Provide the [X, Y] coordinate of the cell's center where the given text is located.  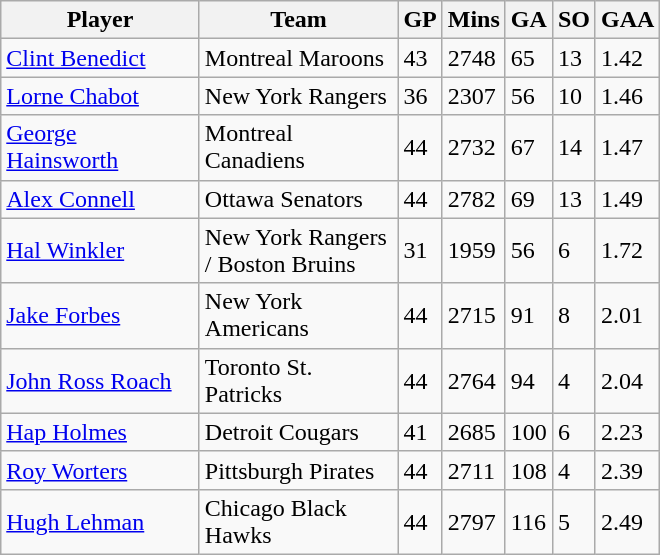
2.01 [627, 316]
George Hainsworth [100, 148]
2711 [474, 470]
2685 [474, 432]
94 [528, 380]
1959 [474, 250]
Alex Connell [100, 199]
Jake Forbes [100, 316]
Ottawa Senators [298, 199]
GA [528, 20]
Detroit Cougars [298, 432]
91 [528, 316]
Chicago Black Hawks [298, 522]
14 [574, 148]
31 [420, 250]
100 [528, 432]
Clint Benedict [100, 58]
43 [420, 58]
Montreal Canadiens [298, 148]
2.49 [627, 522]
Montreal Maroons [298, 58]
67 [528, 148]
1.72 [627, 250]
8 [574, 316]
69 [528, 199]
Hal Winkler [100, 250]
10 [574, 96]
2.04 [627, 380]
New York Americans [298, 316]
116 [528, 522]
2764 [474, 380]
2.23 [627, 432]
2715 [474, 316]
2732 [474, 148]
SO [574, 20]
1.47 [627, 148]
1.46 [627, 96]
65 [528, 58]
2797 [474, 522]
Mins [474, 20]
2.39 [627, 470]
Hugh Lehman [100, 522]
36 [420, 96]
Team [298, 20]
41 [420, 432]
1.42 [627, 58]
5 [574, 522]
Lorne Chabot [100, 96]
108 [528, 470]
Hap Holmes [100, 432]
2307 [474, 96]
Toronto St. Patricks [298, 380]
Pittsburgh Pirates [298, 470]
New York Rangers [298, 96]
John Ross Roach [100, 380]
Player [100, 20]
2748 [474, 58]
1.49 [627, 199]
Roy Worters [100, 470]
2782 [474, 199]
GP [420, 20]
New York Rangers / Boston Bruins [298, 250]
GAA [627, 20]
